Detect which cell encompasses the target text, then output its (x, y) center coordinate. 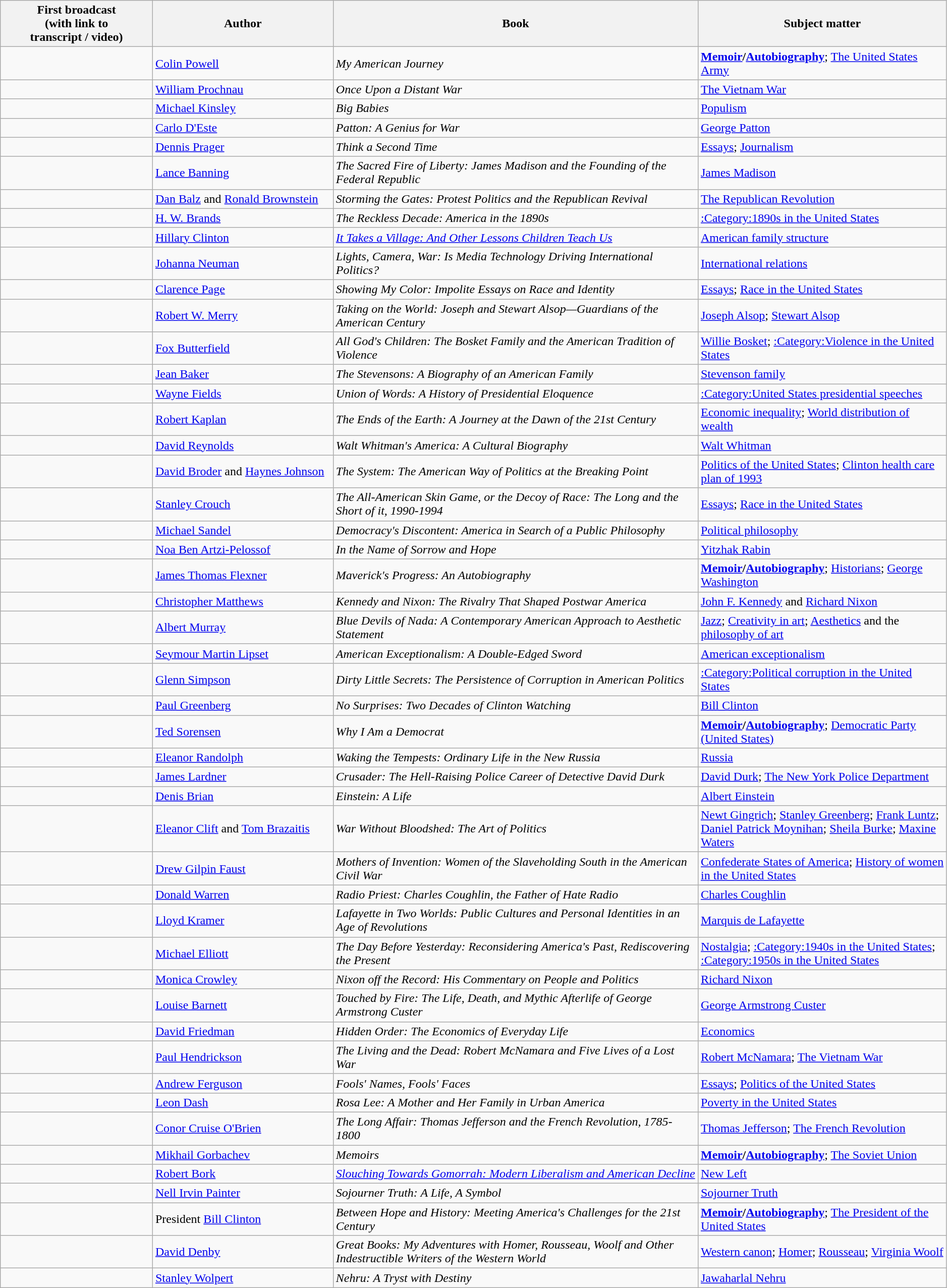
Memoir/Autobiography; The Soviet Union (822, 1155)
Jazz; Creativity in art; Aesthetics and the philosophy of art (822, 628)
Essays; Politics of the United States (822, 1083)
Stanley Crouch (243, 505)
Russia (822, 758)
Robert Kaplan (243, 420)
David Friedman (243, 1031)
Robert W. Merry (243, 315)
Seymour Martin Lipset (243, 653)
All God's Children: The Bosket Family and the American Tradition of Violence (516, 348)
Waking the Tempests: Ordinary Life in the New Russia (516, 758)
Robert Bork (243, 1174)
Albert Murray (243, 628)
Poverty in the United States (822, 1102)
First broadcast(with link totranscript / video) (77, 24)
Ted Sorensen (243, 732)
Wayne Fields (243, 394)
:Category:Political corruption in the United States (822, 679)
Touched by Fire: The Life, Death, and Mythic Afterlife of George Armstrong Custer (516, 1005)
Bill Clinton (822, 705)
:Category:1890s in the United States (822, 218)
Eleanor Randolph (243, 758)
Albert Einstein (822, 796)
:Category:United States presidential speeches (822, 394)
Johanna Neuman (243, 263)
Crusader: The Hell-Raising Police Career of Detective David Durk (516, 777)
Mikhail Gorbachev (243, 1155)
Carlo D'Este (243, 128)
Walt Whitman (822, 445)
David Durk; The New York Police Department (822, 777)
David Reynolds (243, 445)
Patton: A Genius for War (516, 128)
Storming the Gates: Protest Politics and the Republican Revival (516, 199)
Slouching Towards Gomorrah: Modern Liberalism and American Decline (516, 1174)
The Stevensons: A Biography of an American Family (516, 374)
Western canon; Homer; Rousseau; Virginia Woolf (822, 1252)
Michael Sandel (243, 530)
Noa Ben Artzi-Pelossof (243, 549)
Book (516, 24)
Eleanor Clift and Tom Brazaitis (243, 829)
Nehru: A Tryst with Destiny (516, 1278)
Michael Elliott (243, 954)
Sojourner Truth: A Life, A Symbol (516, 1193)
In the Name of Sorrow and Hope (516, 549)
Democracy's Discontent: America in Search of a Public Philosophy (516, 530)
Nostalgia; :Category:1940s in the United States; :Category:1950s in the United States (822, 954)
Subject matter (822, 24)
Think a Second Time (516, 147)
The Sacred Fire of Liberty: James Madison and the Founding of the Federal Republic (516, 173)
David Broder and Haynes Johnson (243, 471)
The Long Affair: Thomas Jefferson and the French Revolution, 1785-1800 (516, 1128)
New Left (822, 1174)
Lance Banning (243, 173)
Yitzhak Rabin (822, 549)
John F. Kennedy and Richard Nixon (822, 601)
It Takes a Village: And Other Lessons Children Teach Us (516, 237)
Denis Brian (243, 796)
Newt Gingrich; Stanley Greenberg; Frank Luntz; Daniel Patrick Moynihan; Sheila Burke; Maxine Waters (822, 829)
Jean Baker (243, 374)
Walt Whitman's America: A Cultural Biography (516, 445)
Stanley Wolpert (243, 1278)
My American Journey (516, 64)
The Living and the Dead: Robert McNamara and Five Lives of a Lost War (516, 1057)
War Without Bloodshed: The Art of Politics (516, 829)
Thomas Jefferson; The French Revolution (822, 1128)
Richard Nixon (822, 979)
Memoirs (516, 1155)
The Day Before Yesterday: Reconsidering America's Past, Rediscovering the Present (516, 954)
Leon Dash (243, 1102)
Einstein: A Life (516, 796)
Memoir/Autobiography; Democratic Party (United States) (822, 732)
Sojourner Truth (822, 1193)
Monica Crowley (243, 979)
William Prochnau (243, 89)
Fox Butterfield (243, 348)
James Lardner (243, 777)
Donald Warren (243, 894)
Taking on the World: Joseph and Stewart Alsop—Guardians of the American Century (516, 315)
Political philosophy (822, 530)
Paul Greenberg (243, 705)
American family structure (822, 237)
The Reckless Decade: America in the 1890s (516, 218)
The All-American Skin Game, or the Decoy of Race: The Long and the Short of it, 1990-1994 (516, 505)
Mothers of Invention: Women of the Slaveholding South in the American Civil War (516, 869)
Hidden Order: The Economics of Everyday Life (516, 1031)
Once Upon a Distant War (516, 89)
Dirty Little Secrets: The Persistence of Corruption in American Politics (516, 679)
H. W. Brands (243, 218)
Michael Kinsley (243, 108)
Confederate States of America; History of women in the United States (822, 869)
Great Books: My Adventures with Homer, Rousseau, Woolf and Other Indestructible Writers of the Western World (516, 1252)
Clarence Page (243, 289)
No Surprises: Two Decades of Clinton Watching (516, 705)
Rosa Lee: A Mother and Her Family in Urban America (516, 1102)
Memoir/Autobiography; Historians; George Washington (822, 575)
Hillary Clinton (243, 237)
Jawaharlal Nehru (822, 1278)
Charles Coughlin (822, 894)
Joseph Alsop; Stewart Alsop (822, 315)
David Denby (243, 1252)
Marquis de Lafayette (822, 920)
Robert McNamara; The Vietnam War (822, 1057)
Economics (822, 1031)
George Patton (822, 128)
Author (243, 24)
Stevenson family (822, 374)
Andrew Ferguson (243, 1083)
Louise Barnett (243, 1005)
Economic inequality; World distribution of wealth (822, 420)
James Madison (822, 173)
Christopher Matthews (243, 601)
Nell Irvin Painter (243, 1193)
Dennis Prager (243, 147)
Showing My Color: Impolite Essays on Race and Identity (516, 289)
American Exceptionalism: A Double-Edged Sword (516, 653)
Populism (822, 108)
The System: The American Way of Politics at the Breaking Point (516, 471)
The Vietnam War (822, 89)
Politics of the United States; Clinton health care plan of 1993 (822, 471)
Fools' Names, Fools' Faces (516, 1083)
Why I Am a Democrat (516, 732)
Paul Hendrickson (243, 1057)
Kennedy and Nixon: The Rivalry That Shaped Postwar America (516, 601)
Big Babies (516, 108)
Lafayette in Two Worlds: Public Cultures and Personal Identities in an Age of Revolutions (516, 920)
James Thomas Flexner (243, 575)
Union of Words: A History of Presidential Eloquence (516, 394)
Memoir/Autobiography; The United States Army (822, 64)
American exceptionalism (822, 653)
Colin Powell (243, 64)
Radio Priest: Charles Coughlin, the Father of Hate Radio (516, 894)
Conor Cruise O'Brien (243, 1128)
Between Hope and History: Meeting America's Challenges for the 21st Century (516, 1219)
Nixon off the Record: His Commentary on People and Politics (516, 979)
Essays; Journalism (822, 147)
Maverick's Progress: An Autobiography (516, 575)
George Armstrong Custer (822, 1005)
President Bill Clinton (243, 1219)
Memoir/Autobiography; The President of the United States (822, 1219)
Lloyd Kramer (243, 920)
Glenn Simpson (243, 679)
International relations (822, 263)
Blue Devils of Nada: A Contemporary American Approach to Aesthetic Statement (516, 628)
The Republican Revolution (822, 199)
Drew Gilpin Faust (243, 869)
Willie Bosket; :Category:Violence in the United States (822, 348)
Lights, Camera, War: Is Media Technology Driving International Politics? (516, 263)
Dan Balz and Ronald Brownstein (243, 199)
The Ends of the Earth: A Journey at the Dawn of the 21st Century (516, 420)
